Locate the cell with the specified text and output its (X, Y) center coordinate. 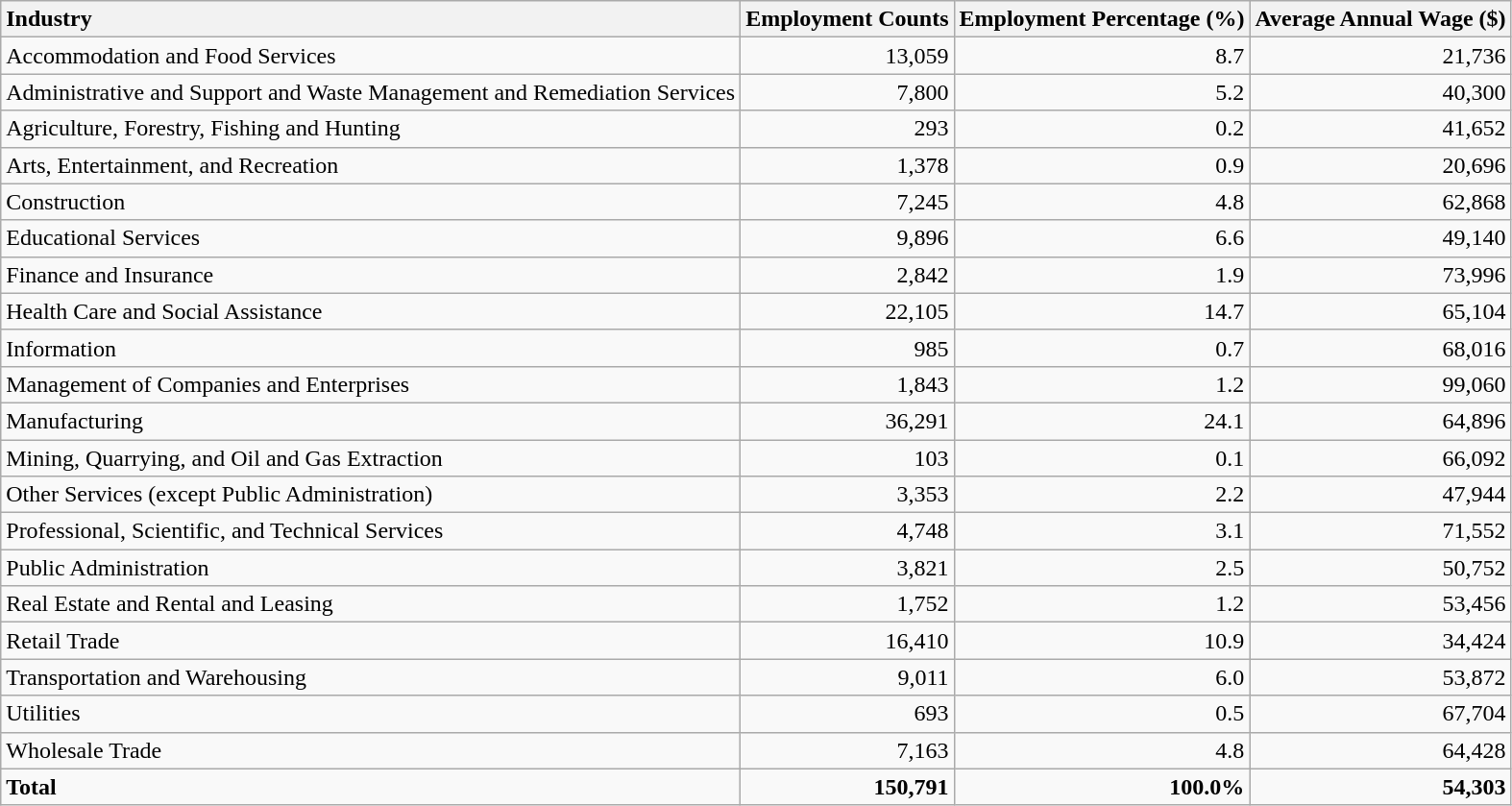
0.5 (1102, 714)
293 (847, 129)
Total (371, 787)
50,752 (1380, 568)
62,868 (1380, 202)
Industry (371, 19)
49,140 (1380, 238)
16,410 (847, 641)
0.9 (1102, 165)
20,696 (1380, 165)
2.2 (1102, 495)
0.2 (1102, 129)
1.9 (1102, 275)
Educational Services (371, 238)
Retail Trade (371, 641)
21,736 (1380, 56)
53,872 (1380, 677)
2,842 (847, 275)
Average Annual Wage ($) (1380, 19)
Administrative and Support and Waste Management and Remediation Services (371, 92)
Arts, Entertainment, and Recreation (371, 165)
68,016 (1380, 348)
3.1 (1102, 531)
0.7 (1102, 348)
Management of Companies and Enterprises (371, 384)
2.5 (1102, 568)
64,428 (1380, 750)
66,092 (1380, 458)
1,843 (847, 384)
7,800 (847, 92)
Health Care and Social Assistance (371, 311)
Transportation and Warehousing (371, 677)
14.7 (1102, 311)
8.7 (1102, 56)
693 (847, 714)
Construction (371, 202)
7,245 (847, 202)
100.0% (1102, 787)
99,060 (1380, 384)
71,552 (1380, 531)
Public Administration (371, 568)
5.2 (1102, 92)
41,652 (1380, 129)
Utilities (371, 714)
53,456 (1380, 604)
36,291 (847, 421)
103 (847, 458)
3,353 (847, 495)
47,944 (1380, 495)
Finance and Insurance (371, 275)
Real Estate and Rental and Leasing (371, 604)
985 (847, 348)
Professional, Scientific, and Technical Services (371, 531)
40,300 (1380, 92)
73,996 (1380, 275)
4,748 (847, 531)
1,752 (847, 604)
6.6 (1102, 238)
1,378 (847, 165)
7,163 (847, 750)
Other Services (except Public Administration) (371, 495)
13,059 (847, 56)
Agriculture, Forestry, Fishing and Hunting (371, 129)
54,303 (1380, 787)
Information (371, 348)
0.1 (1102, 458)
65,104 (1380, 311)
Accommodation and Food Services (371, 56)
6.0 (1102, 677)
9,011 (847, 677)
9,896 (847, 238)
24.1 (1102, 421)
Mining, Quarrying, and Oil and Gas Extraction (371, 458)
Wholesale Trade (371, 750)
Employment Counts (847, 19)
150,791 (847, 787)
67,704 (1380, 714)
10.9 (1102, 641)
3,821 (847, 568)
34,424 (1380, 641)
22,105 (847, 311)
64,896 (1380, 421)
Employment Percentage (%) (1102, 19)
Manufacturing (371, 421)
